Pinpoint the cell where the given text exists, returning its (x, y) midpoint coordinate. 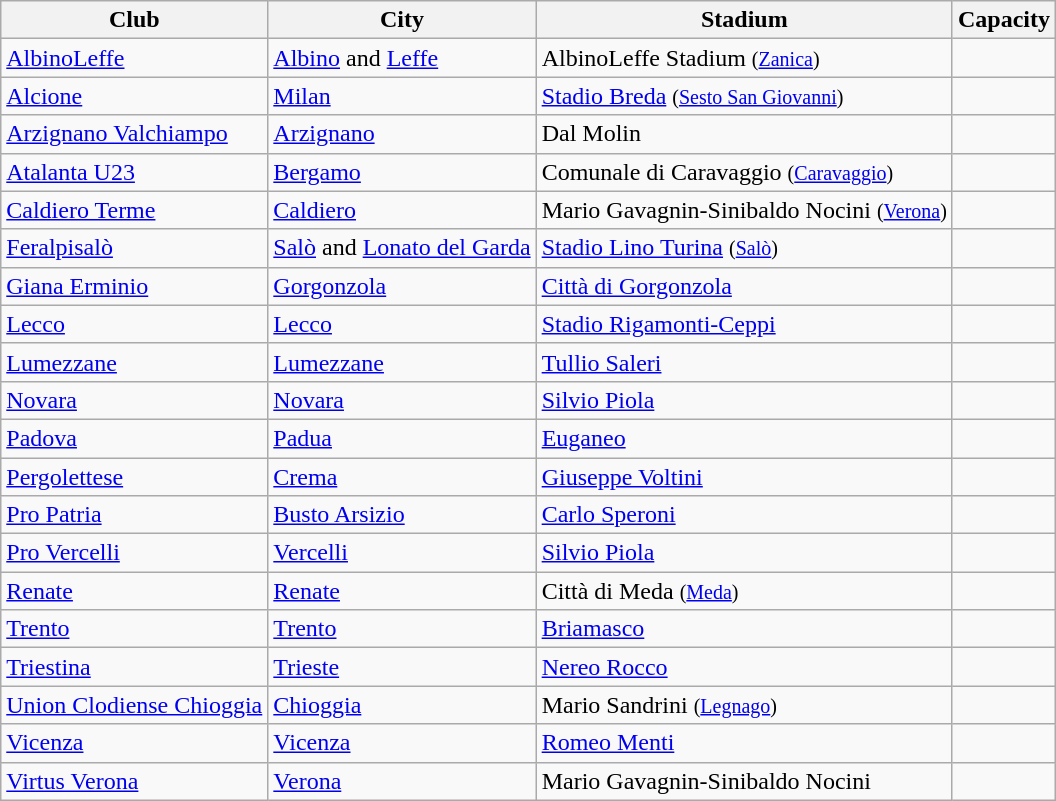
Triestina (134, 667)
Verona (402, 781)
Busto Arsizio (402, 515)
Crema (402, 477)
Nereo Rocco (744, 667)
Albino and Leffe (402, 58)
Salò and Lonato del Garda (402, 248)
Arzignano Valchiampo (134, 134)
Caldiero Terme (134, 210)
Mario Gavagnin-Sinibaldo Nocini (Verona) (744, 210)
City (402, 20)
Giana Erminio (134, 286)
Virtus Verona (134, 781)
Alcione (134, 96)
Trieste (402, 667)
Pro Patria (134, 515)
Pergolettese (134, 477)
AlbinoLeffe Stadium (Zanica) (744, 58)
Giuseppe Voltini (744, 477)
Tullio Saleri (744, 362)
Briamasco (744, 629)
Comunale di Caravaggio (Caravaggio) (744, 172)
Caldiero (402, 210)
Padova (134, 438)
Euganeo (744, 438)
Vercelli (402, 553)
Romeo Menti (744, 743)
Dal Molin (744, 134)
Atalanta U23 (134, 172)
Città di Meda (Meda) (744, 591)
Capacity (1004, 20)
Pro Vercelli (134, 553)
Milan (402, 96)
Club (134, 20)
Union Clodiense Chioggia (134, 705)
Padua (402, 438)
Gorgonzola (402, 286)
Arzignano (402, 134)
Carlo Speroni (744, 515)
Mario Gavagnin-Sinibaldo Nocini (744, 781)
Stadium (744, 20)
Città di Gorgonzola (744, 286)
Stadio Rigamonti-Ceppi (744, 324)
Stadio Lino Turina (Salò) (744, 248)
AlbinoLeffe (134, 58)
Mario Sandrini (Legnago) (744, 705)
Stadio Breda (Sesto San Giovanni) (744, 96)
Chioggia (402, 705)
Bergamo (402, 172)
Feralpisalò (134, 248)
